Search for the cell housing the specified text and yield its [x, y] center coordinate. 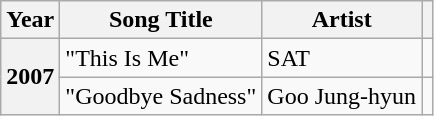
"This Is Me" [161, 58]
"Goodbye Sadness" [161, 96]
Goo Jung-hyun [342, 96]
2007 [30, 77]
Song Title [161, 20]
Year [30, 20]
Artist [342, 20]
SAT [342, 58]
